For the text-containing cell, return its midpoint in [X, Y] coordinate format. 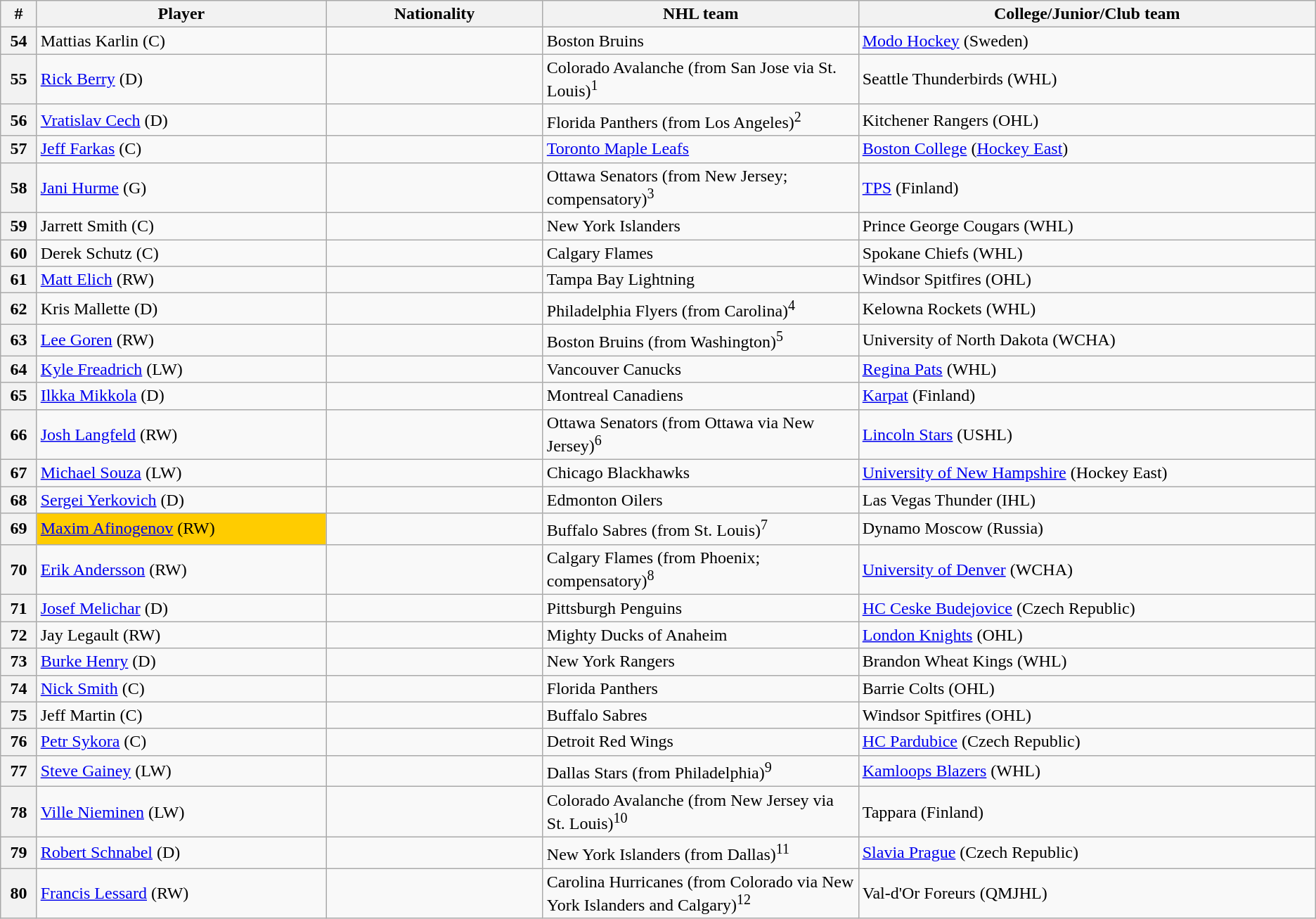
Maxim Afinogenov (RW) [181, 529]
Pittsburgh Penguins [700, 608]
Florida Panthers (from Los Angeles)2 [700, 120]
Ville Nieminen (LW) [181, 812]
Kamloops Blazers (WHL) [1087, 771]
Steve Gainey (LW) [181, 771]
University of North Dakota (WCHA) [1087, 340]
Derek Schutz (C) [181, 253]
67 [18, 473]
Modo Hockey (Sweden) [1087, 41]
Ottawa Senators (from Ottawa via New Jersey)6 [700, 435]
New York Rangers [700, 662]
# [18, 14]
Nick Smith (C) [181, 688]
Tappara (Finland) [1087, 812]
62 [18, 309]
Toronto Maple Leafs [700, 149]
Spokane Chiefs (WHL) [1087, 253]
56 [18, 120]
Edmonton Oilers [700, 500]
Seattle Thunderbirds (WHL) [1087, 79]
University of New Hampshire (Hockey East) [1087, 473]
Boston Bruins (from Washington)5 [700, 340]
New York Islanders (from Dallas)11 [700, 852]
HC Pardubice (Czech Republic) [1087, 742]
Jeff Martin (C) [181, 715]
Chicago Blackhawks [700, 473]
London Knights (OHL) [1087, 635]
65 [18, 396]
Buffalo Sabres (from St. Louis)7 [700, 529]
Barrie Colts (OHL) [1087, 688]
72 [18, 635]
73 [18, 662]
Rick Berry (D) [181, 79]
61 [18, 280]
Boston College (Hockey East) [1087, 149]
Slavia Prague (Czech Republic) [1087, 852]
New York Islanders [700, 226]
Burke Henry (D) [181, 662]
Mighty Ducks of Anaheim [700, 635]
Buffalo Sabres [700, 715]
76 [18, 742]
Robert Schnabel (D) [181, 852]
College/Junior/Club team [1087, 14]
University of Denver (WCHA) [1087, 570]
Vratislav Cech (D) [181, 120]
59 [18, 226]
Jani Hurme (G) [181, 188]
Erik Andersson (RW) [181, 570]
Michael Souza (LW) [181, 473]
Kyle Freadrich (LW) [181, 369]
68 [18, 500]
Josef Melichar (D) [181, 608]
Montreal Canadiens [700, 396]
69 [18, 529]
HC Ceske Budejovice (Czech Republic) [1087, 608]
58 [18, 188]
63 [18, 340]
70 [18, 570]
Petr Sykora (C) [181, 742]
Jarrett Smith (C) [181, 226]
75 [18, 715]
Lincoln Stars (USHL) [1087, 435]
80 [18, 894]
Val-d'Or Foreurs (QMJHL) [1087, 894]
Kelowna Rockets (WHL) [1087, 309]
Vancouver Canucks [700, 369]
Prince George Cougars (WHL) [1087, 226]
Ilkka Mikkola (D) [181, 396]
Calgary Flames (from Phoenix; compensatory)8 [700, 570]
Carolina Hurricanes (from Colorado via New York Islanders and Calgary)12 [700, 894]
Player [181, 14]
Tampa Bay Lightning [700, 280]
Calgary Flames [700, 253]
71 [18, 608]
Josh Langfeld (RW) [181, 435]
57 [18, 149]
Florida Panthers [700, 688]
Ottawa Senators (from New Jersey; compensatory)3 [700, 188]
78 [18, 812]
Detroit Red Wings [700, 742]
TPS (Finland) [1087, 188]
Dynamo Moscow (Russia) [1087, 529]
Jay Legault (RW) [181, 635]
74 [18, 688]
Lee Goren (RW) [181, 340]
79 [18, 852]
Brandon Wheat Kings (WHL) [1087, 662]
54 [18, 41]
Sergei Yerkovich (D) [181, 500]
Regina Pats (WHL) [1087, 369]
Dallas Stars (from Philadelphia)9 [700, 771]
Las Vegas Thunder (IHL) [1087, 500]
55 [18, 79]
Boston Bruins [700, 41]
Kitchener Rangers (OHL) [1087, 120]
60 [18, 253]
64 [18, 369]
Karpat (Finland) [1087, 396]
Mattias Karlin (C) [181, 41]
NHL team [700, 14]
Colorado Avalanche (from San Jose via St. Louis)1 [700, 79]
77 [18, 771]
Francis Lessard (RW) [181, 894]
Colorado Avalanche (from New Jersey via St. Louis)10 [700, 812]
Kris Mallette (D) [181, 309]
Philadelphia Flyers (from Carolina)4 [700, 309]
Jeff Farkas (C) [181, 149]
66 [18, 435]
Matt Elich (RW) [181, 280]
Nationality [434, 14]
